Detect which cell encompasses the target text, then output its [X, Y] center coordinate. 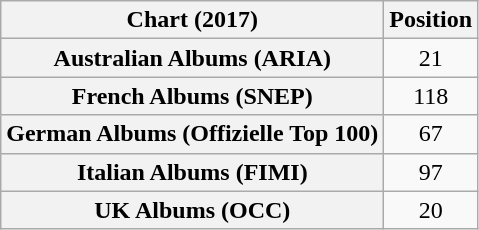
118 [431, 96]
67 [431, 134]
20 [431, 210]
Chart (2017) [192, 20]
97 [431, 172]
Australian Albums (ARIA) [192, 58]
Position [431, 20]
21 [431, 58]
UK Albums (OCC) [192, 210]
Italian Albums (FIMI) [192, 172]
German Albums (Offizielle Top 100) [192, 134]
French Albums (SNEP) [192, 96]
